From the cell containing the given text, extract its center point as (X, Y) coordinate. 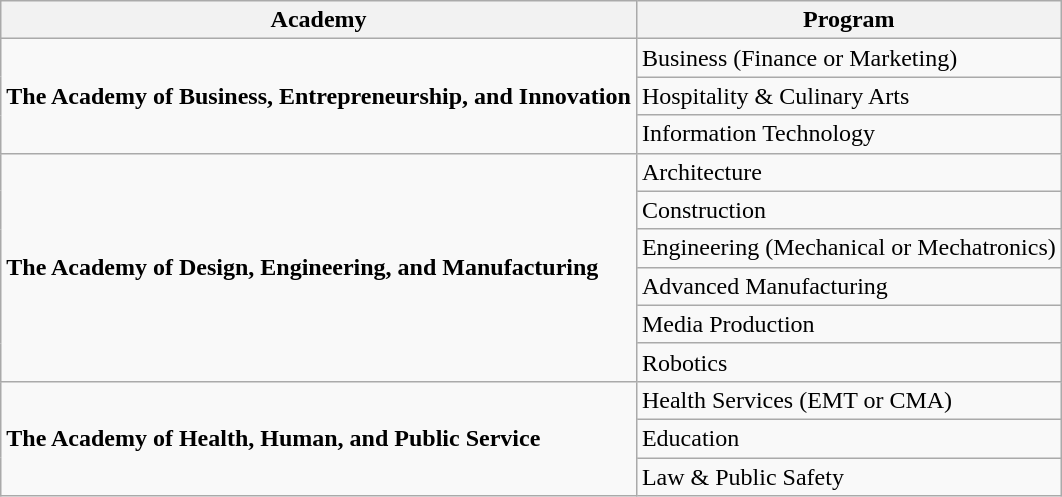
Business (Finance or Marketing) (848, 58)
Construction (848, 210)
Education (848, 438)
Engineering (Mechanical or Mechatronics) (848, 248)
Program (848, 20)
Academy (319, 20)
The Academy of Business, Entrepreneurship, and Innovation (319, 96)
Health Services (EMT or CMA) (848, 400)
The Academy of Health, Human, and Public Service (319, 438)
Media Production (848, 324)
The Academy of Design, Engineering, and Manufacturing (319, 267)
Robotics (848, 362)
Advanced Manufacturing (848, 286)
Hospitality & Culinary Arts (848, 96)
Law & Public Safety (848, 477)
Architecture (848, 172)
Information Technology (848, 134)
